Provide the (x, y) coordinate of the cell's center where the given text is located.  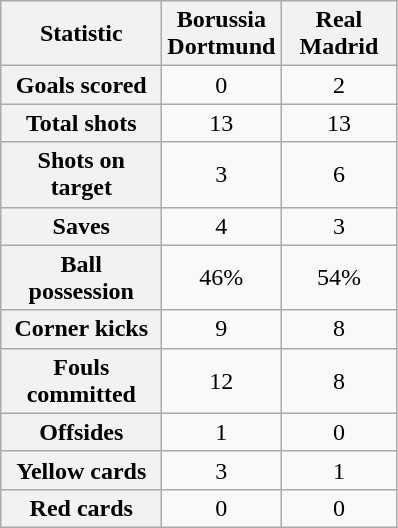
54% (339, 278)
4 (222, 226)
Total shots (82, 123)
46% (222, 278)
2 (339, 85)
Offsides (82, 432)
Fouls committed (82, 380)
6 (339, 174)
Ball possession (82, 278)
Borussia Dortmund (222, 34)
Corner kicks (82, 329)
Goals scored (82, 85)
Saves (82, 226)
9 (222, 329)
Red cards (82, 508)
Shots on target (82, 174)
Statistic (82, 34)
Yellow cards (82, 470)
12 (222, 380)
Real Madrid (339, 34)
